Scan for the cell matching the given text and deliver its [X, Y] coordinate at center. 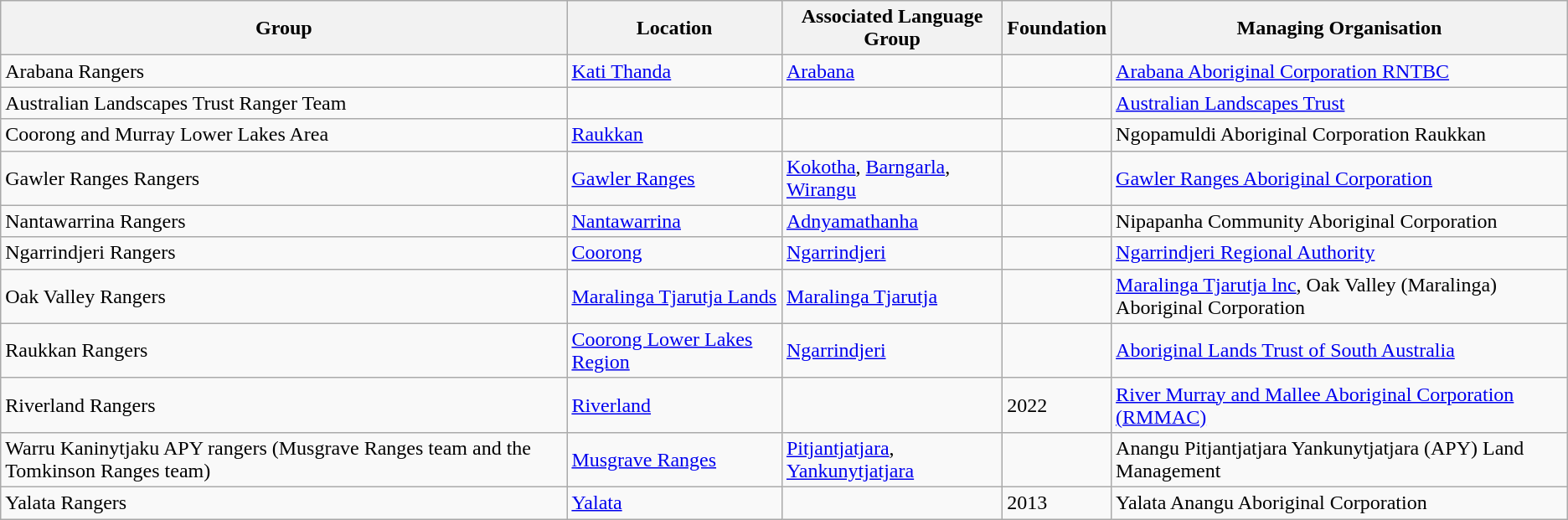
Gawler Ranges Aboriginal Corporation [1340, 178]
Riverland [675, 405]
Aboriginal Lands Trust of South Australia [1340, 350]
Coorong Lower Lakes Region [675, 350]
Nantawarrina [675, 221]
Pitjantjatjara, Yankunytjatjara [891, 459]
Nipapanha Community Aboriginal Corporation [1340, 221]
Australian Landscapes Trust Ranger Team [284, 103]
Maralinga Tjarutja [891, 296]
2022 [1057, 405]
Foundation [1057, 28]
Anangu Pitjantjatjara Yankunytjatjara (APY) Land Management [1340, 459]
Managing Organisation [1340, 28]
Gawler Ranges Rangers [284, 178]
Adnyamathanha [891, 221]
Nantawarrina Rangers [284, 221]
Yalata Rangers [284, 502]
Coorong [675, 253]
Musgrave Ranges [675, 459]
2013 [1057, 502]
Raukkan [675, 135]
Yalata Anangu Aboriginal Corporation [1340, 502]
Oak Valley Rangers [284, 296]
Maralinga Tjarutja Lands [675, 296]
Associated Language Group [891, 28]
Arabana Aboriginal Corporation RNTBC [1340, 71]
Australian Landscapes Trust [1340, 103]
Group [284, 28]
Warru Kaninytjaku APY rangers (Musgrave Ranges team and the Tomkinson Ranges team) [284, 459]
Ngarrindjeri Regional Authority [1340, 253]
Raukkan Rangers [284, 350]
Ngopamuldi Aboriginal Corporation Raukkan [1340, 135]
Arabana [891, 71]
Yalata [675, 502]
Kokotha, Barngarla, Wirangu [891, 178]
Riverland Rangers [284, 405]
Kati Thanda [675, 71]
Maralinga Tjarutja lnc, Oak Valley (Maralinga) Aboriginal Corporation [1340, 296]
Arabana Rangers [284, 71]
Gawler Ranges [675, 178]
Ngarrindjeri Rangers [284, 253]
River Murray and Mallee Aboriginal Corporation (RMMAC) [1340, 405]
Coorong and Murray Lower Lakes Area [284, 135]
Location [675, 28]
